Identify which cell holds the provided text, then report its [X, Y] central coordinate. 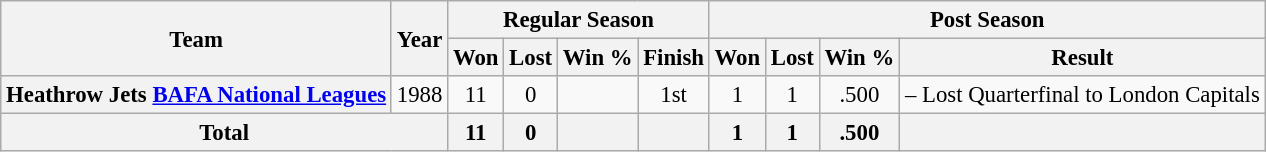
Year [419, 38]
Result [1083, 58]
Post Season [987, 20]
– Lost Quarterfinal to London Capitals [1083, 95]
1st [674, 95]
1988 [419, 95]
Total [224, 133]
Regular Season [579, 20]
Team [196, 38]
Heathrow Jets BAFA National Leagues [196, 95]
Finish [674, 58]
